Search for the cell housing the specified text and yield its (X, Y) center coordinate. 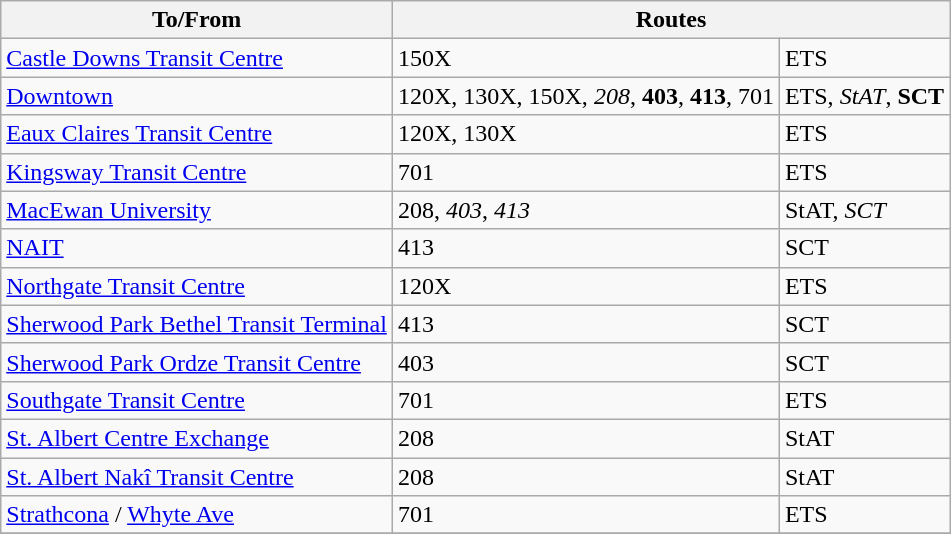
MacEwan University (197, 210)
Southgate Transit Centre (197, 400)
120X, 130X (586, 134)
208, 403, 413 (586, 210)
150X (586, 58)
To/From (197, 20)
ETS, StAT, SCT (864, 96)
Castle Downs Transit Centre (197, 58)
NAIT (197, 248)
120X, 130X, 150X, 208, 403, 413, 701 (586, 96)
403 (586, 362)
Downtown (197, 96)
Strathcona / Whyte Ave (197, 515)
Northgate Transit Centre (197, 286)
Kingsway Transit Centre (197, 172)
Eaux Claires Transit Centre (197, 134)
St. Albert Nakî Transit Centre (197, 477)
StAT, SCT (864, 210)
120X (586, 286)
St. Albert Centre Exchange (197, 438)
Routes (670, 20)
Sherwood Park Ordze Transit Centre (197, 362)
Sherwood Park Bethel Transit Terminal (197, 324)
